Locate the cell with the specified text and output its [X, Y] center coordinate. 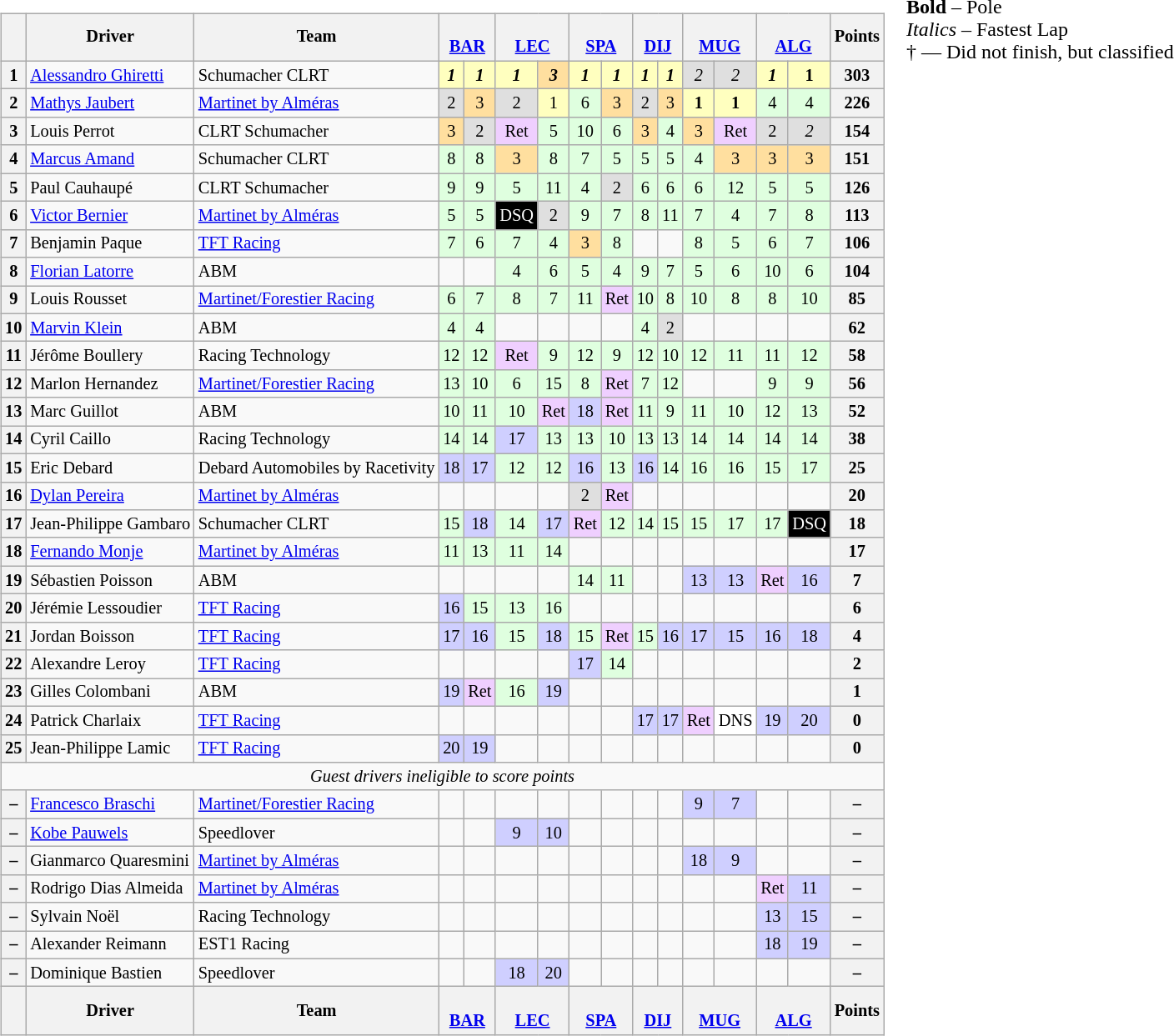
EST1 Racing [317, 945]
58 [857, 356]
DNS [735, 720]
Cyril Caillo [110, 440]
Jean-Philippe Gambaro [110, 524]
Paul Cauhaupé [110, 188]
56 [857, 384]
22 [13, 664]
Debard Automobiles by Racetivity [317, 468]
Alexander Reimann [110, 945]
Sylvain Noël [110, 917]
106 [857, 243]
Alexandre Leroy [110, 664]
Patrick Charlaix [110, 720]
21 [13, 636]
Guest drivers ineligible to score points [442, 777]
85 [857, 300]
Benjamin Paque [110, 243]
Eric Debard [110, 468]
Marvin Klein [110, 328]
Florian Latorre [110, 272]
Mathys Jaubert [110, 103]
303 [857, 75]
Victor Bernier [110, 216]
Francesco Braschi [110, 804]
Kobe Pauwels [110, 833]
151 [857, 159]
226 [857, 103]
23 [13, 693]
Marc Guillot [110, 412]
Rodrigo Dias Almeida [110, 888]
Dylan Pereira [110, 496]
Sébastien Poisson [110, 580]
38 [857, 440]
Dominique Bastien [110, 973]
Jean-Philippe Lamic [110, 748]
104 [857, 272]
Louis Perrot [110, 132]
Gianmarco Quaresmini [110, 861]
Gilles Colombani [110, 693]
126 [857, 188]
Fernando Monje [110, 552]
Louis Rousset [110, 300]
Jérôme Boullery [110, 356]
Marcus Amand [110, 159]
Marlon Hernandez [110, 384]
154 [857, 132]
113 [857, 216]
24 [13, 720]
52 [857, 412]
Jordan Boisson [110, 636]
62 [857, 328]
Alessandro Ghiretti [110, 75]
Jérémie Lessoudier [110, 608]
